Pinpoint the cell where the given text exists, returning its (x, y) midpoint coordinate. 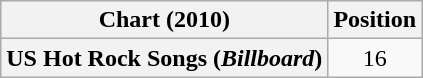
US Hot Rock Songs (Billboard) (164, 58)
Chart (2010) (164, 20)
Position (375, 20)
16 (375, 58)
